Locate the cell with the specified text and output its (X, Y) center coordinate. 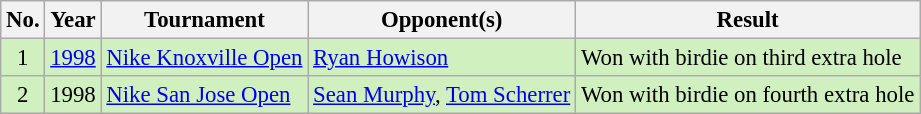
1 (23, 58)
Sean Murphy, Tom Scherrer (442, 95)
Nike Knoxville Open (204, 58)
No. (23, 20)
2 (23, 95)
Tournament (204, 20)
Won with birdie on fourth extra hole (748, 95)
Won with birdie on third extra hole (748, 58)
Year (73, 20)
Opponent(s) (442, 20)
Nike San Jose Open (204, 95)
Ryan Howison (442, 58)
Result (748, 20)
